Find where the given text appears and provide that cell's center as (X, Y) coordinate. 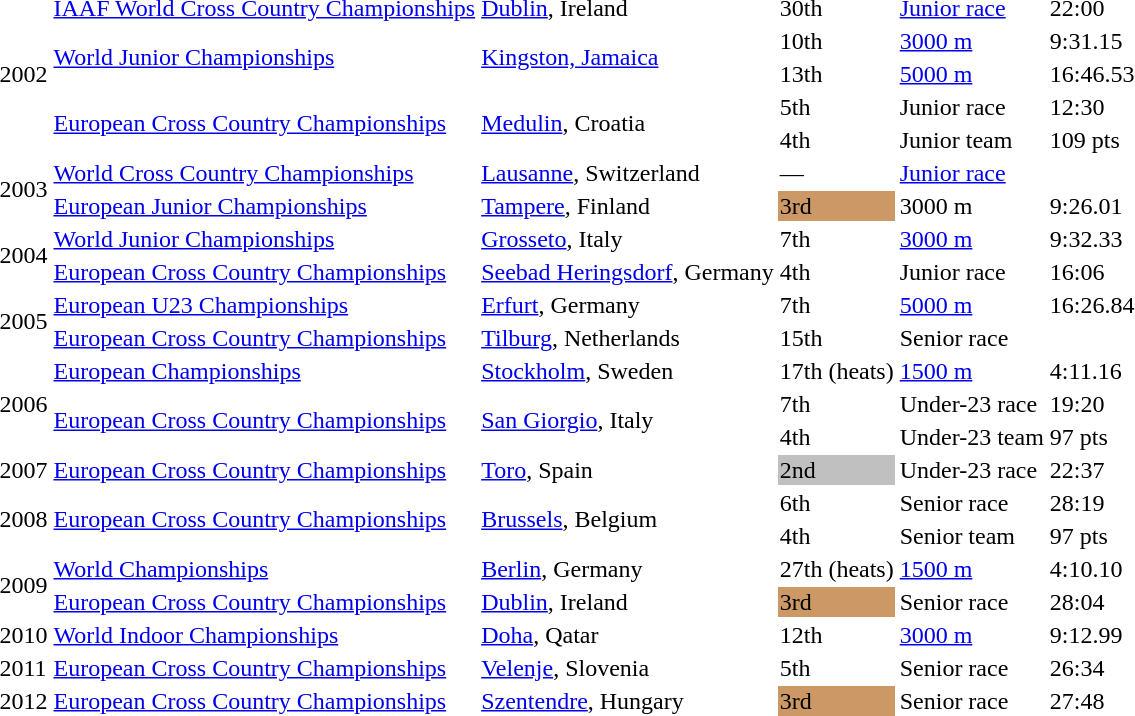
Seebad Heringsdorf, Germany (628, 272)
San Giorgio, Italy (628, 420)
Toro, Spain (628, 470)
Junior team (972, 140)
10th (836, 41)
Kingston, Jamaica (628, 58)
Doha, Qatar (628, 635)
European Championships (264, 371)
European Junior Championships (264, 206)
— (836, 173)
World Cross Country Championships (264, 173)
Senior team (972, 536)
World Championships (264, 569)
12th (836, 635)
Under-23 team (972, 437)
Lausanne, Switzerland (628, 173)
2nd (836, 470)
17th (heats) (836, 371)
Velenje, Slovenia (628, 668)
Medulin, Croatia (628, 124)
Tampere, Finland (628, 206)
Szentendre, Hungary (628, 701)
Berlin, Germany (628, 569)
13th (836, 74)
6th (836, 503)
Stockholm, Sweden (628, 371)
Tilburg, Netherlands (628, 338)
Erfurt, Germany (628, 305)
Dublin, Ireland (628, 602)
World Indoor Championships (264, 635)
Grosseto, Italy (628, 239)
European U23 Championships (264, 305)
27th (heats) (836, 569)
Brussels, Belgium (628, 520)
15th (836, 338)
